Detect which cell encompasses the target text, then output its (X, Y) center coordinate. 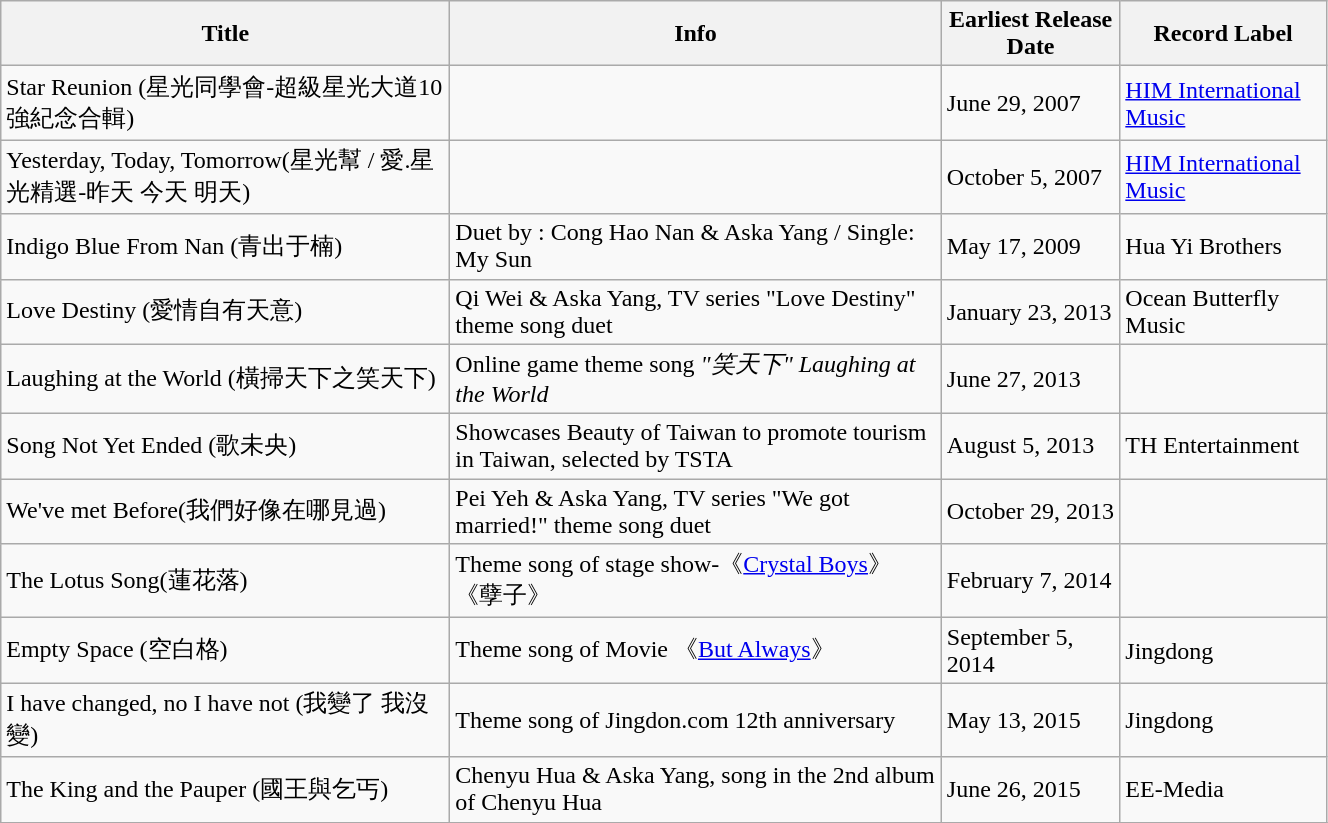
Love Destiny (愛情自有天意) (226, 312)
Yesterday, Today, Tomorrow(星光幫 / 愛.星光精選-昨天 今天 明天) (226, 177)
The Lotus Song(蓮花落) (226, 581)
TH Entertainment (1224, 446)
Star Reunion (星光同學會-超級星光大道10強紀念合輯) (226, 103)
January 23, 2013 (1030, 312)
Online game theme song "笑天下" Laughing at the World (696, 379)
Chenyu Hua & Aska Yang, song in the 2nd album of Chenyu Hua (696, 790)
Duet by : Cong Hao Nan & Aska Yang / Single: My Sun (696, 246)
May 13, 2015 (1030, 720)
Title (226, 34)
October 29, 2013 (1030, 512)
October 5, 2007 (1030, 177)
September 5, 2014 (1030, 650)
Record Label (1224, 34)
Empty Space (空白格) (226, 650)
Theme song of stage show-《Crystal Boys》 《孽子》 (696, 581)
Pei Yeh & Aska Yang, TV series "We got married!" theme song duet (696, 512)
Hua Yi Brothers (1224, 246)
August 5, 2013 (1030, 446)
Song Not Yet Ended (歌未央) (226, 446)
The King and the Pauper (國王與乞丐) (226, 790)
February 7, 2014 (1030, 581)
June 26, 2015 (1030, 790)
We've met Before(我們好像在哪見過) (226, 512)
Ocean Butterfly Music (1224, 312)
Info (696, 34)
Showcases Beauty of Taiwan to promote tourism in Taiwan, selected by TSTA (696, 446)
Indigo Blue From Nan (青出于楠) (226, 246)
June 29, 2007 (1030, 103)
I have changed, no I have not (我變了 我沒變) (226, 720)
Earliest Release Date (1030, 34)
Theme song of Movie 《But Always》 (696, 650)
Qi Wei & Aska Yang, TV series "Love Destiny" theme song duet (696, 312)
June 27, 2013 (1030, 379)
Theme song of Jingdon.com 12th anniversary (696, 720)
Laughing at the World (橫掃天下之笑天下) (226, 379)
EE-Media (1224, 790)
May 17, 2009 (1030, 246)
